Identify which cell holds the provided text, then report its [X, Y] central coordinate. 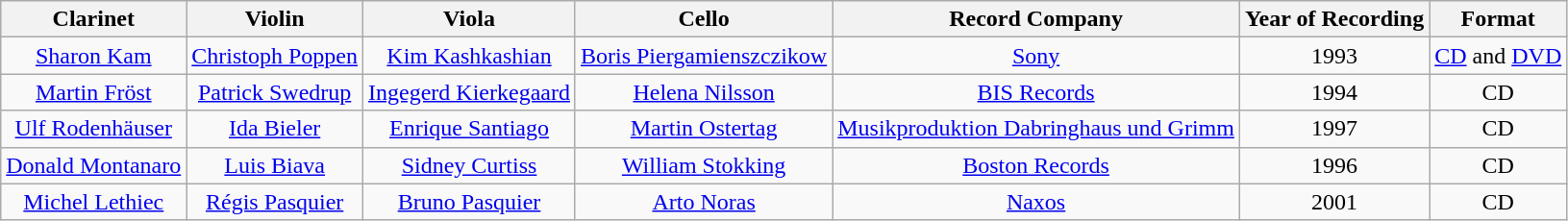
1994 [1334, 92]
Arto Noras [704, 202]
1996 [1334, 165]
Luis Biava [275, 165]
Sharon Kam [94, 56]
Christoph Poppen [275, 56]
Enrique Santiago [469, 129]
Violin [275, 19]
Michel Lethiec [94, 202]
Bruno Pasquier [469, 202]
1993 [1334, 56]
Sidney Curtiss [469, 165]
Martin Ostertag [704, 129]
Boris Piergamienszczikow [704, 56]
Clarinet [94, 19]
Patrick Swedrup [275, 92]
Régis Pasquier [275, 202]
Helena Nilsson [704, 92]
Naxos [1036, 202]
Martin Fröst [94, 92]
Boston Records [1036, 165]
Format [1498, 19]
Donald Montanaro [94, 165]
Ida Bieler [275, 129]
Ulf Rodenhäuser [94, 129]
2001 [1334, 202]
Ingegerd Kierkegaard [469, 92]
Year of Recording [1334, 19]
Kim Kashkashian [469, 56]
Sony [1036, 56]
Cello [704, 19]
Viola [469, 19]
1997 [1334, 129]
William Stokking [704, 165]
BIS Records [1036, 92]
Record Company [1036, 19]
Musikproduktion Dabringhaus und Grimm [1036, 129]
CD and DVD [1498, 56]
